Find where the given text appears and provide that cell's center as (x, y) coordinate. 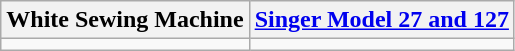
Singer Model 27 and 127 (382, 20)
White Sewing Machine (125, 20)
